Locate the cell with the specified text and output its [x, y] center coordinate. 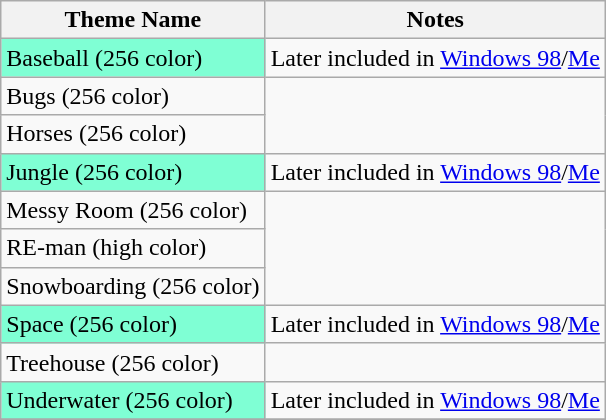
Snowboarding (256 color) [133, 286]
Jungle (256 color) [133, 172]
Bugs (256 color) [133, 96]
Horses (256 color) [133, 134]
Notes [435, 20]
Baseball (256 color) [133, 58]
Messy Room (256 color) [133, 210]
Underwater (256 color) [133, 400]
Space (256 color) [133, 324]
Theme Name [133, 20]
RE-man (high color) [133, 248]
Treehouse (256 color) [133, 362]
